Identify which cell holds the provided text, then report its (x, y) central coordinate. 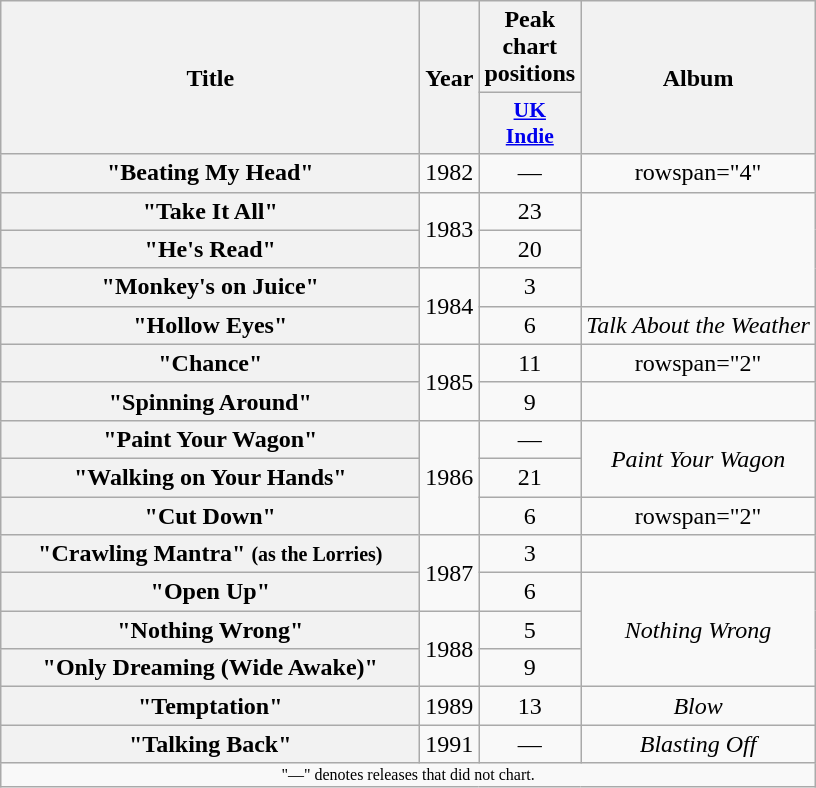
Talk About the Weather (698, 325)
"Cut Down" (210, 515)
Blasting Off (698, 744)
"—" denotes releases that did not chart. (408, 775)
21 (530, 477)
"Monkey's on Juice" (210, 287)
Peak chart positions (530, 47)
1983 (450, 230)
20 (530, 249)
1988 (450, 649)
"Chance" (210, 363)
"Beating My Head" (210, 173)
Blow (698, 706)
23 (530, 211)
"Walking on Your Hands" (210, 477)
"Paint Your Wagon" (210, 439)
1984 (450, 306)
"Hollow Eyes" (210, 325)
Paint Your Wagon (698, 458)
"Talking Back" (210, 744)
Year (450, 78)
1987 (450, 573)
Title (210, 78)
UKIndie (530, 124)
"Nothing Wrong" (210, 630)
"Spinning Around" (210, 401)
"Temptation" (210, 706)
rowspan="4" (698, 173)
"Crawling Mantra" (as the Lorries) (210, 554)
13 (530, 706)
Album (698, 78)
1991 (450, 744)
"Take It All" (210, 211)
1985 (450, 382)
"Only Dreaming (Wide Awake)" (210, 668)
"He's Read" (210, 249)
5 (530, 630)
"Open Up" (210, 592)
Nothing Wrong (698, 630)
1982 (450, 173)
1989 (450, 706)
11 (530, 363)
1986 (450, 477)
